Search for the cell housing the specified text and yield its [x, y] center coordinate. 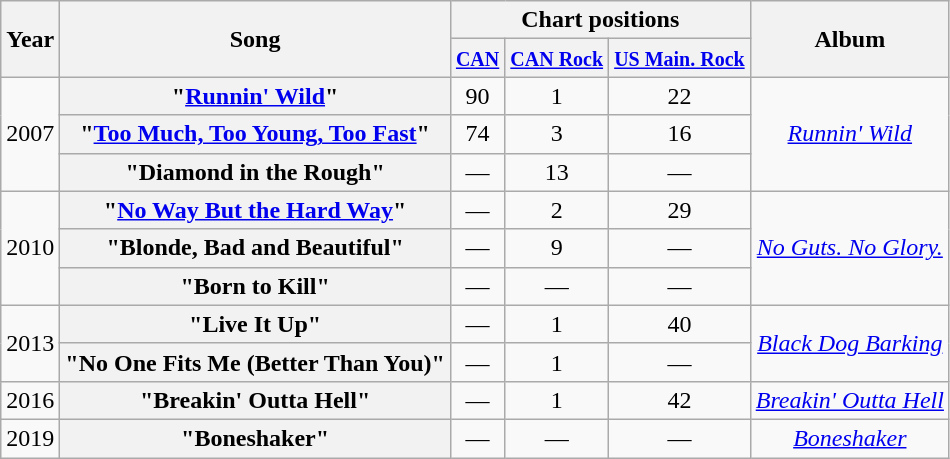
CAN [477, 58]
"Born to Kill" [256, 286]
2013 [30, 343]
42 [680, 400]
40 [680, 324]
74 [477, 134]
"Too Much, Too Young, Too Fast" [256, 134]
"No Way But the Hard Way" [256, 210]
16 [680, 134]
2007 [30, 134]
"Live It Up" [256, 324]
Boneshaker [850, 438]
2019 [30, 438]
2016 [30, 400]
9 [557, 248]
Album [850, 39]
"Breakin' Outta Hell" [256, 400]
Breakin' Outta Hell [850, 400]
2 [557, 210]
CAN Rock [557, 58]
US Main. Rock [680, 58]
3 [557, 134]
"Diamond in the Rough" [256, 172]
"Runnin' Wild" [256, 96]
No Guts. No Glory. [850, 248]
"Blonde, Bad and Beautiful" [256, 248]
Year [30, 39]
Runnin' Wild [850, 134]
Chart positions [600, 20]
90 [477, 96]
"No One Fits Me (Better Than You)" [256, 362]
Song [256, 39]
29 [680, 210]
Black Dog Barking [850, 343]
"Boneshaker" [256, 438]
2010 [30, 248]
22 [680, 96]
13 [557, 172]
